From the cell containing the given text, extract its center point as [x, y] coordinate. 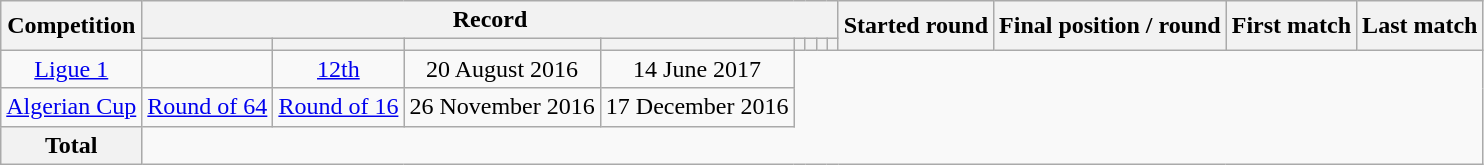
Competition [72, 26]
Record [490, 20]
12th [338, 69]
Last match [1420, 26]
20 August 2016 [502, 69]
26 November 2016 [502, 107]
Final position / round [1110, 26]
17 December 2016 [697, 107]
Round of 16 [338, 107]
Started round [916, 26]
Total [72, 145]
Ligue 1 [72, 69]
14 June 2017 [697, 69]
Round of 64 [208, 107]
Algerian Cup [72, 107]
First match [1291, 26]
